Identify which cell holds the provided text, then report its (X, Y) central coordinate. 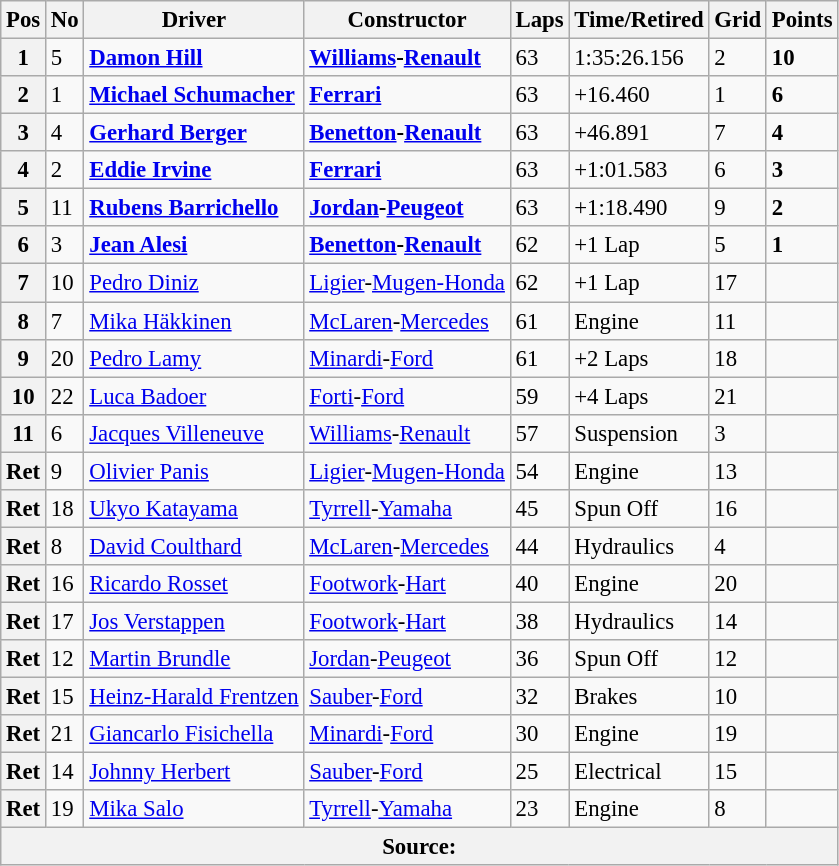
Heinz-Harald Frentzen (194, 697)
Eddie Irvine (194, 170)
Damon Hill (194, 58)
Pedro Lamy (194, 358)
Laps (540, 20)
25 (540, 772)
22 (65, 396)
Constructor (407, 20)
Giancarlo Fisichella (194, 734)
+46.891 (639, 133)
38 (540, 621)
Pos (24, 20)
+1:18.490 (639, 208)
54 (540, 471)
Brakes (639, 697)
Luca Badoer (194, 396)
Gerhard Berger (194, 133)
Electrical (639, 772)
Source: (420, 847)
Jean Alesi (194, 245)
59 (540, 396)
Olivier Panis (194, 471)
Ricardo Rosset (194, 584)
23 (540, 809)
57 (540, 433)
No (65, 20)
Ukyo Katayama (194, 509)
13 (738, 471)
+16.460 (639, 95)
+4 Laps (639, 396)
+1:01.583 (639, 170)
40 (540, 584)
Rubens Barrichello (194, 208)
Mika Salo (194, 809)
Mika Häkkinen (194, 321)
Time/Retired (639, 20)
Jacques Villeneuve (194, 433)
Michael Schumacher (194, 95)
David Coulthard (194, 546)
45 (540, 509)
Driver (194, 20)
Pedro Diniz (194, 283)
1:35:26.156 (639, 58)
44 (540, 546)
36 (540, 659)
Johnny Herbert (194, 772)
+2 Laps (639, 358)
32 (540, 697)
Martin Brundle (194, 659)
30 (540, 734)
Jos Verstappen (194, 621)
Suspension (639, 433)
Forti-Ford (407, 396)
Points (802, 20)
Grid (738, 20)
